Determine the (x, y) coordinate at the center of the cell enclosing the given text.  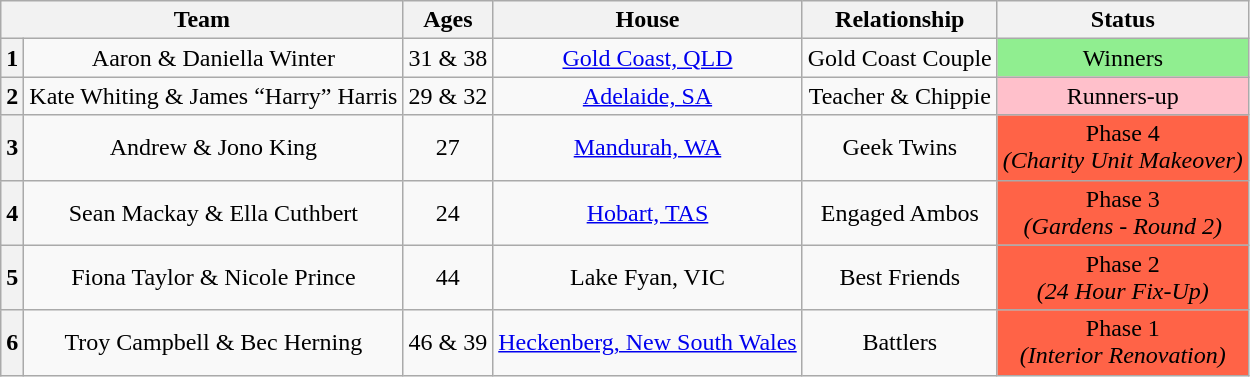
Fiona Taylor & Nicole Prince (214, 278)
4 (12, 212)
3 (12, 148)
Ages (448, 20)
Teacher & Chippie (900, 96)
Geek Twins (900, 148)
1 (12, 58)
31 & 38 (448, 58)
46 & 39 (448, 342)
27 (448, 148)
Andrew & Jono King (214, 148)
Phase 4(Charity Unit Makeover) (1122, 148)
Best Friends (900, 278)
29 & 32 (448, 96)
Phase 1(Interior Renovation) (1122, 342)
Heckenberg, New South Wales (648, 342)
Kate Whiting & James “Harry” Harris (214, 96)
2 (12, 96)
Gold Coast, QLD (648, 58)
Team (202, 20)
Mandurah, WA (648, 148)
Troy Campbell & Bec Herning (214, 342)
Status (1122, 20)
6 (12, 342)
Winners (1122, 58)
Relationship (900, 20)
5 (12, 278)
44 (448, 278)
Gold Coast Couple (900, 58)
Sean Mackay & Ella Cuthbert (214, 212)
Adelaide, SA (648, 96)
24 (448, 212)
Phase 3(Gardens - Round 2) (1122, 212)
Hobart, TAS (648, 212)
Engaged Ambos (900, 212)
Runners-up (1122, 96)
Lake Fyan, VIC (648, 278)
House (648, 20)
Phase 2(24 Hour Fix-Up) (1122, 278)
Aaron & Daniella Winter (214, 58)
Battlers (900, 342)
